Return the (X, Y) coordinate for the center point of the cell that contains the specified text.  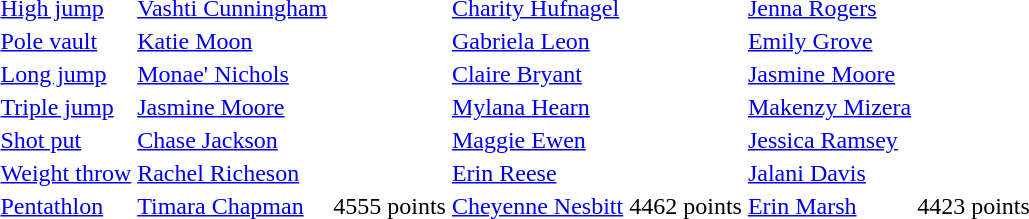
Gabriela Leon (537, 41)
Claire Bryant (537, 74)
Erin Reese (537, 173)
Rachel Richeson (232, 173)
Jalani Davis (829, 173)
Jessica Ramsey (829, 140)
Emily Grove (829, 41)
Maggie Ewen (537, 140)
Chase Jackson (232, 140)
Makenzy Mizera (829, 107)
Monae' Nichols (232, 74)
Katie Moon (232, 41)
Mylana Hearn (537, 107)
